Provide the (x, y) coordinate of the cell's center where the given text is located.  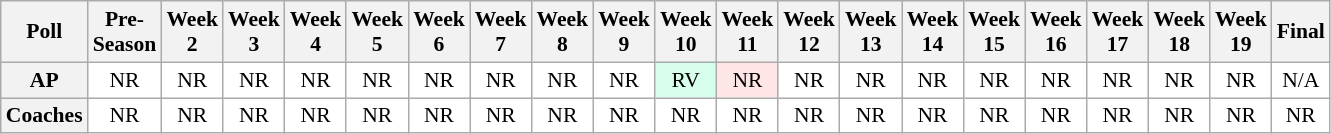
Week6 (439, 32)
Week8 (562, 32)
AP (44, 80)
Week2 (192, 32)
Week3 (254, 32)
Week9 (624, 32)
RV (686, 80)
Poll (44, 32)
Week18 (1179, 32)
Week7 (501, 32)
Week4 (316, 32)
Week15 (994, 32)
Week16 (1056, 32)
Week11 (748, 32)
Week19 (1241, 32)
Week12 (809, 32)
Week5 (377, 32)
Final (1301, 32)
Week13 (871, 32)
Week17 (1118, 32)
Week14 (933, 32)
Coaches (44, 116)
N/A (1301, 80)
Week10 (686, 32)
Pre-Season (125, 32)
